Detect which cell encompasses the target text, then output its (X, Y) center coordinate. 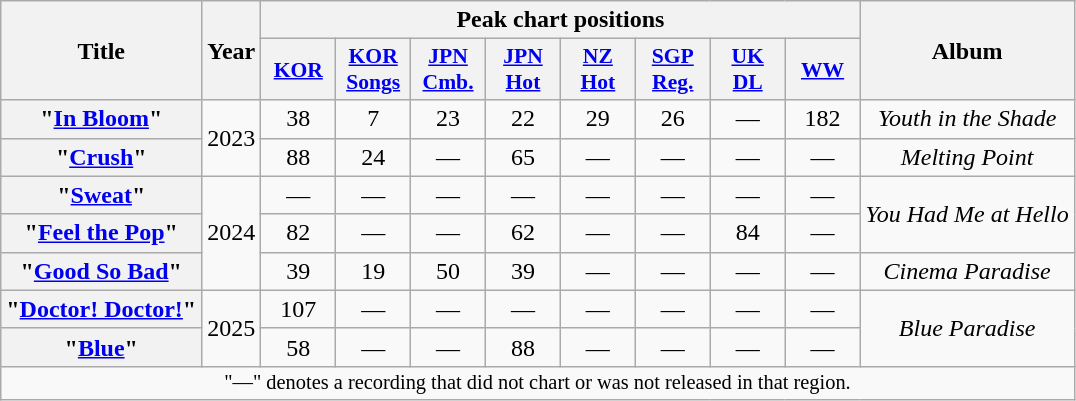
"Feel the Pop" (102, 233)
62 (524, 233)
Peak chart positions (560, 20)
"Crush" (102, 157)
Year (232, 50)
84 (748, 233)
Blue Paradise (967, 328)
Melting Point (967, 157)
"In Bloom" (102, 119)
JPNCmb. (448, 70)
38 (298, 119)
29 (598, 119)
50 (448, 271)
"Good So Bad" (102, 271)
"—" denotes a recording that did not chart or was not released in that region. (538, 383)
2024 (232, 233)
24 (374, 157)
UKDL (748, 70)
65 (524, 157)
23 (448, 119)
22 (524, 119)
WW (822, 70)
26 (672, 119)
107 (298, 309)
KOR (298, 70)
2025 (232, 328)
2023 (232, 138)
19 (374, 271)
KORSongs (374, 70)
"Sweat" (102, 195)
82 (298, 233)
Album (967, 50)
7 (374, 119)
JPNHot (524, 70)
SGP Reg. (672, 70)
Youth in the Shade (967, 119)
NZHot (598, 70)
Cinema Paradise (967, 271)
You Had Me at Hello (967, 214)
"Blue" (102, 347)
182 (822, 119)
"Doctor! Doctor!" (102, 309)
Title (102, 50)
58 (298, 347)
